Find where the given text appears and provide that cell's center as (x, y) coordinate. 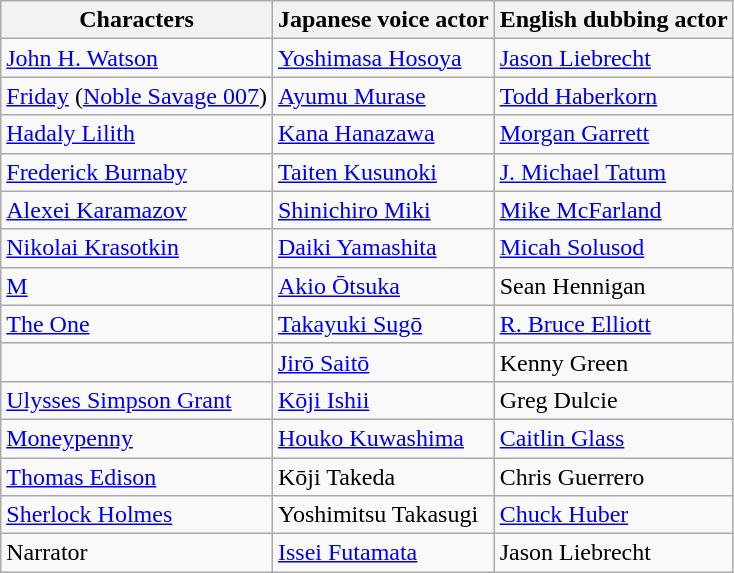
Greg Dulcie (614, 400)
Taiten Kusunoki (383, 172)
Friday (Noble Savage 007) (137, 96)
Sherlock Holmes (137, 515)
Jirō Saitō (383, 362)
Kenny Green (614, 362)
Kōji Ishii (383, 400)
Todd Haberkorn (614, 96)
Sean Hennigan (614, 286)
Japanese voice actor (383, 20)
Daiki Yamashita (383, 248)
Narrator (137, 553)
Kōji Takeda (383, 477)
Morgan Garrett (614, 134)
Hadaly Lilith (137, 134)
Houko Kuwashima (383, 438)
Yoshimitsu Takasugi (383, 515)
Shinichiro Miki (383, 210)
Chuck Huber (614, 515)
Moneypenny (137, 438)
Nikolai Krasotkin (137, 248)
Ulysses Simpson Grant (137, 400)
English dubbing actor (614, 20)
Chris Guerrero (614, 477)
R. Bruce Elliott (614, 324)
Mike McFarland (614, 210)
Caitlin Glass (614, 438)
The One (137, 324)
Characters (137, 20)
Micah Solusod (614, 248)
J. Michael Tatum (614, 172)
Alexei Karamazov (137, 210)
Takayuki Sugō (383, 324)
Issei Futamata (383, 553)
Frederick Burnaby (137, 172)
Akio Ōtsuka (383, 286)
M (137, 286)
Thomas Edison (137, 477)
John H. Watson (137, 58)
Yoshimasa Hosoya (383, 58)
Kana Hanazawa (383, 134)
Ayumu Murase (383, 96)
